Pinpoint the cell where the given text exists, returning its [x, y] midpoint coordinate. 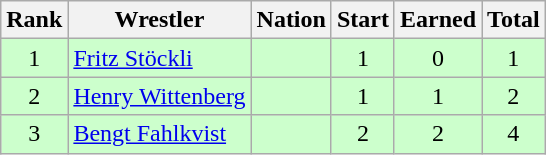
Total [514, 20]
Rank [34, 20]
4 [514, 134]
Bengt Fahlkvist [160, 134]
Nation [291, 20]
0 [438, 58]
Henry Wittenberg [160, 96]
3 [34, 134]
Fritz Stöckli [160, 58]
Start [362, 20]
Earned [438, 20]
Wrestler [160, 20]
